Pinpoint the cell where the given text exists, returning its (X, Y) midpoint coordinate. 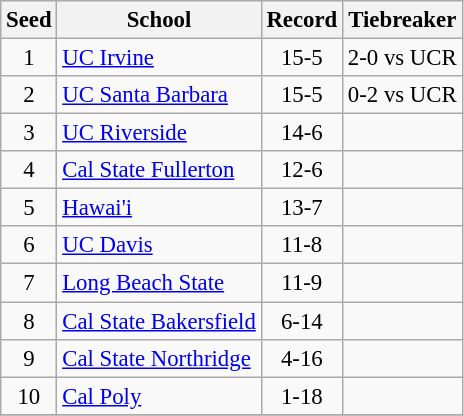
3 (29, 133)
10 (29, 396)
12-6 (302, 170)
6-14 (302, 321)
4-16 (302, 358)
Cal Poly (159, 396)
UC Davis (159, 245)
2-0 vs UCR (402, 58)
Record (302, 20)
Tiebreaker (402, 20)
5 (29, 208)
8 (29, 321)
2 (29, 95)
13-7 (302, 208)
11-9 (302, 283)
4 (29, 170)
1 (29, 58)
Seed (29, 20)
6 (29, 245)
Cal State Bakersfield (159, 321)
14-6 (302, 133)
Cal State Fullerton (159, 170)
Cal State Northridge (159, 358)
Hawai'i (159, 208)
7 (29, 283)
UC Irvine (159, 58)
Long Beach State (159, 283)
UC Santa Barbara (159, 95)
11-8 (302, 245)
0-2 vs UCR (402, 95)
School (159, 20)
9 (29, 358)
UC Riverside (159, 133)
1-18 (302, 396)
